Scan for the cell matching the given text and deliver its (X, Y) coordinate at center. 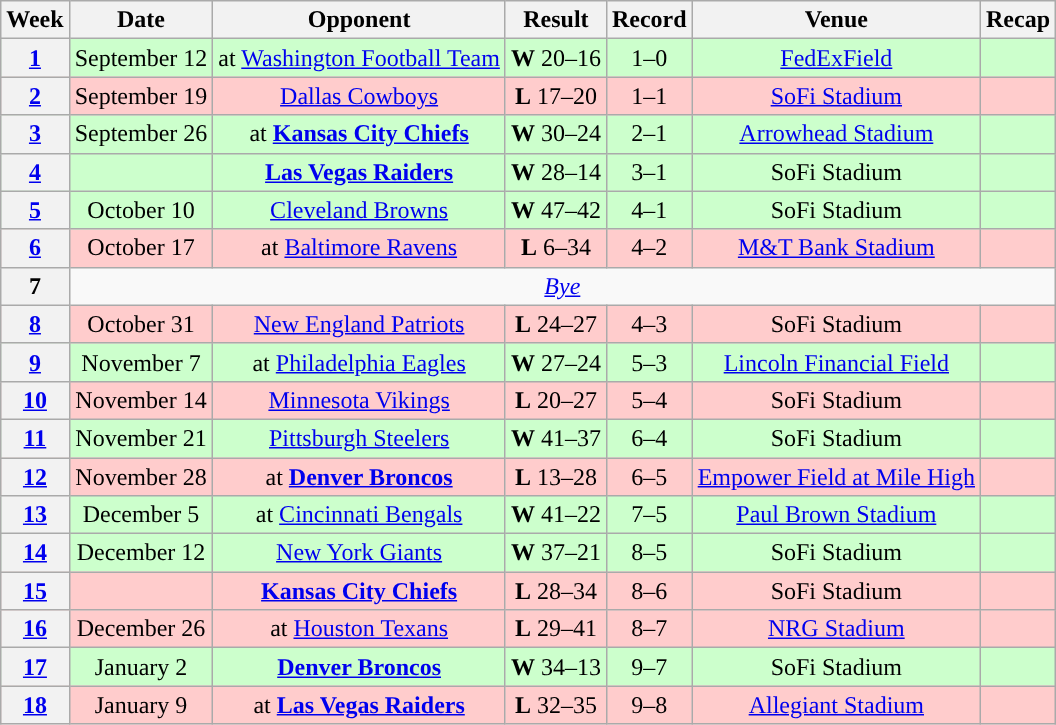
Week (35, 20)
Result (556, 20)
at Baltimore Ravens (360, 248)
8–6 (649, 591)
L 6–34 (556, 248)
4 (35, 172)
17 (35, 667)
M&T Bank Stadium (836, 248)
Cleveland Browns (360, 210)
15 (35, 591)
4–2 (649, 248)
at Houston Texans (360, 629)
November 7 (141, 362)
2–1 (649, 134)
9–8 (649, 705)
September 26 (141, 134)
3 (35, 134)
1–1 (649, 96)
9–7 (649, 667)
12 (35, 477)
Allegiant Stadium (836, 705)
L 28–34 (556, 591)
W 30–24 (556, 134)
5–4 (649, 400)
Pittsburgh Steelers (360, 438)
L 17–20 (556, 96)
8 (35, 324)
5–3 (649, 362)
L 32–35 (556, 705)
W 20–16 (556, 58)
Minnesota Vikings (360, 400)
6–4 (649, 438)
14 (35, 553)
at Las Vegas Raiders (360, 705)
Kansas City Chiefs (360, 591)
November 21 (141, 438)
September 12 (141, 58)
13 (35, 515)
at Cincinnati Bengals (360, 515)
7–5 (649, 515)
Denver Broncos (360, 667)
Recap (1018, 20)
at Kansas City Chiefs (360, 134)
6–5 (649, 477)
Las Vegas Raiders (360, 172)
L 24–27 (556, 324)
at Philadelphia Eagles (360, 362)
New England Patriots (360, 324)
Venue (836, 20)
December 5 (141, 515)
4–3 (649, 324)
8–7 (649, 629)
December 12 (141, 553)
L 29–41 (556, 629)
18 (35, 705)
W 37–21 (556, 553)
W 28–14 (556, 172)
Opponent (360, 20)
16 (35, 629)
November 28 (141, 477)
W 41–22 (556, 515)
Bye (562, 286)
1 (35, 58)
4–1 (649, 210)
W 27–24 (556, 362)
10 (35, 400)
1–0 (649, 58)
January 9 (141, 705)
Dallas Cowboys (360, 96)
L 20–27 (556, 400)
7 (35, 286)
January 2 (141, 667)
at Denver Broncos (360, 477)
9 (35, 362)
3–1 (649, 172)
September 19 (141, 96)
FedExField (836, 58)
NRG Stadium (836, 629)
L 13–28 (556, 477)
October 31 (141, 324)
6 (35, 248)
December 26 (141, 629)
11 (35, 438)
W 47–42 (556, 210)
October 10 (141, 210)
Empower Field at Mile High (836, 477)
5 (35, 210)
W 34–13 (556, 667)
Paul Brown Stadium (836, 515)
W 41–37 (556, 438)
Date (141, 20)
New York Giants (360, 553)
October 17 (141, 248)
Arrowhead Stadium (836, 134)
8–5 (649, 553)
Record (649, 20)
2 (35, 96)
at Washington Football Team (360, 58)
November 14 (141, 400)
Lincoln Financial Field (836, 362)
